Find where the given text appears and provide that cell's center as (x, y) coordinate. 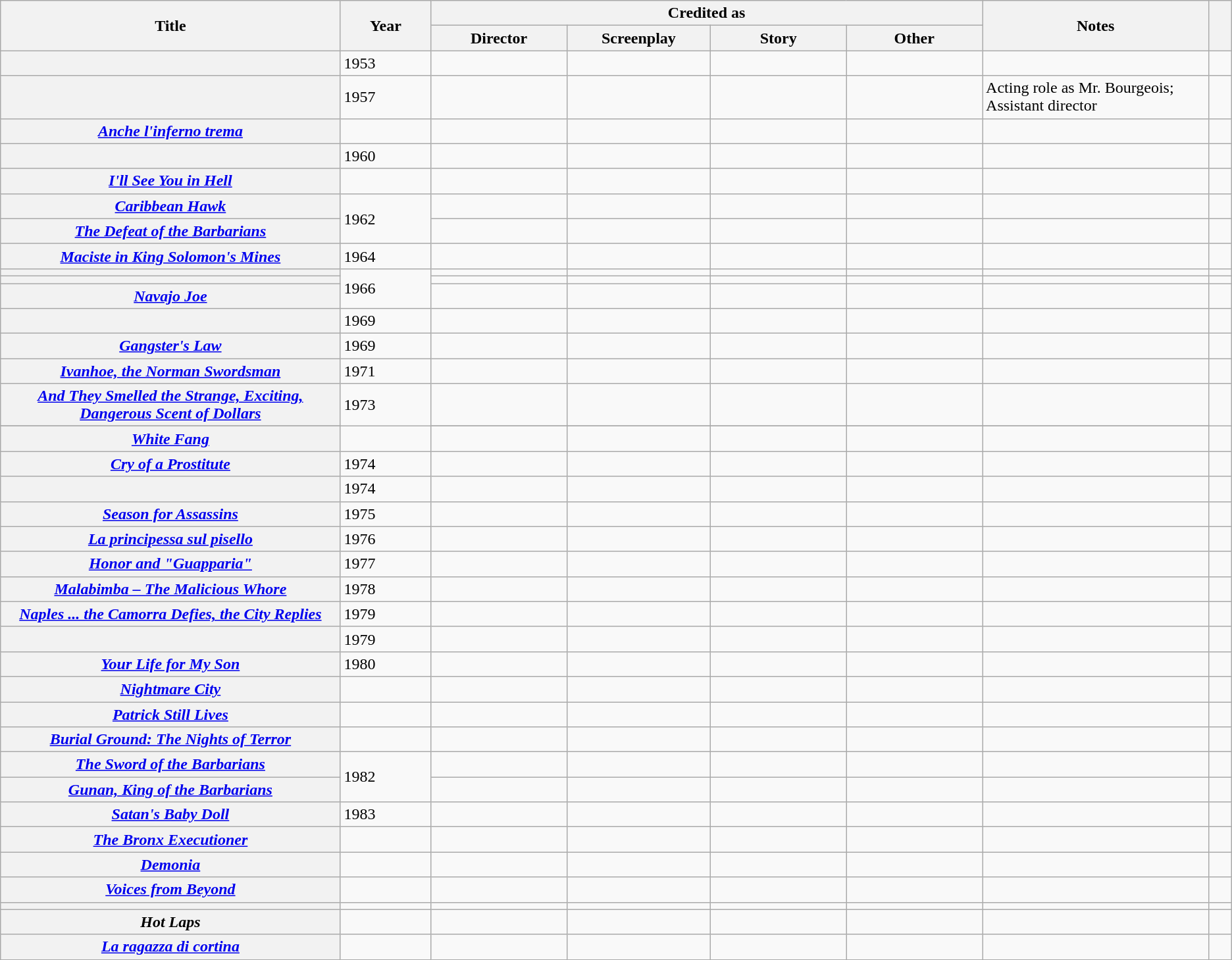
Naples ... the Camorra Defies, the City Replies (170, 614)
1976 (386, 539)
Other (915, 38)
1978 (386, 589)
Your Life for My Son (170, 664)
1962 (386, 218)
Nightmare City (170, 689)
1966 (386, 288)
Burial Ground: The Nights of Terror (170, 740)
1973 (386, 405)
Credited as (707, 13)
1957 (386, 97)
Anche l'inferno trema (170, 131)
Season for Assassins (170, 514)
La principessa sul pisello (170, 539)
1971 (386, 371)
1983 (386, 815)
Gunan, King of the Barbarians (170, 790)
Caribbean Hawk (170, 206)
Title (170, 26)
Gangster's Law (170, 346)
Patrick Still Lives (170, 714)
1953 (386, 63)
Story (779, 38)
The Bronx Executioner (170, 840)
1977 (386, 564)
Maciste in King Solomon's Mines (170, 256)
1980 (386, 664)
1964 (386, 256)
Honor and "Guapparia" (170, 564)
Director (499, 38)
La ragazza di cortina (170, 947)
1975 (386, 514)
White Fang (170, 439)
I'll See You in Hell (170, 181)
Navajo Joe (170, 295)
Acting role as Mr. Bourgeois; Assistant director (1096, 97)
Voices from Beyond (170, 890)
The Sword of the Barbarians (170, 765)
Cry of a Prostitute (170, 464)
Year (386, 26)
The Defeat of the Barbarians (170, 231)
Notes (1096, 26)
Demonia (170, 865)
Screenplay (638, 38)
Satan's Baby Doll (170, 815)
1960 (386, 156)
Hot Laps (170, 922)
1982 (386, 777)
And They Smelled the Strange, Exciting, Dangerous Scent of Dollars (170, 405)
Ivanhoe, the Norman Swordsman (170, 371)
Malabimba – The Malicious Whore (170, 589)
